Find where the given text appears and provide that cell's center as [x, y] coordinate. 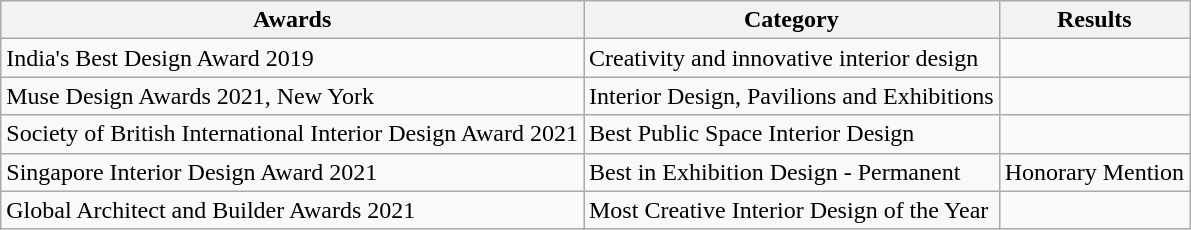
Most Creative Interior Design of the Year [792, 210]
Results [1094, 20]
Singapore Interior Design Award 2021 [292, 172]
Society of British International Interior Design Award 2021 [292, 134]
India's Best Design Award 2019 [292, 58]
Category [792, 20]
Interior Design, Pavilions and Exhibitions [792, 96]
Muse Design Awards 2021, New York [292, 96]
Best in Exhibition Design - Permanent [792, 172]
Global Architect and Builder Awards 2021 [292, 210]
Awards [292, 20]
Creativity and innovative interior design [792, 58]
Best Public Space Interior Design [792, 134]
Honorary Mention [1094, 172]
